For the text-containing cell, return its midpoint in [x, y] coordinate format. 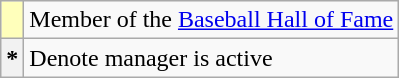
* [12, 58]
Denote manager is active [212, 58]
Member of the Baseball Hall of Fame [212, 20]
